Return the [x, y] coordinate for the center point of the cell that contains the specified text.  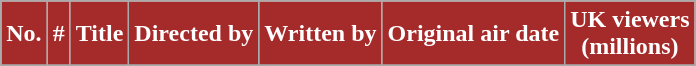
Written by [320, 34]
Directed by [194, 34]
No. [24, 34]
Title [100, 34]
UK viewers(millions) [630, 34]
Original air date [474, 34]
# [58, 34]
